Search for the cell housing the specified text and yield its (x, y) center coordinate. 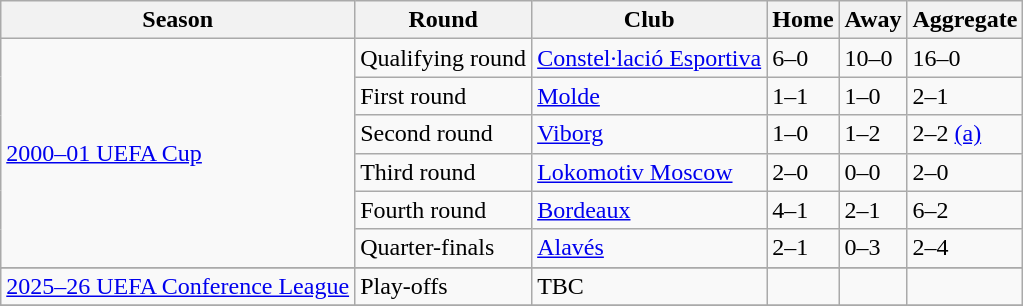
2–2 (a) (965, 134)
Quarter-finals (444, 248)
2000–01 UEFA Cup (178, 153)
Home (803, 20)
Fourth round (444, 210)
16–0 (965, 58)
1–1 (803, 96)
2–4 (965, 248)
Away (873, 20)
Molde (650, 96)
Club (650, 20)
0–3 (873, 248)
Season (178, 20)
Bordeaux (650, 210)
6–2 (965, 210)
TBC (650, 286)
Lokomotiv Moscow (650, 172)
Second round (444, 134)
Aggregate (965, 20)
Constel·lació Esportiva (650, 58)
Qualifying round (444, 58)
10–0 (873, 58)
Round (444, 20)
2025–26 UEFA Conference League (178, 286)
0–0 (873, 172)
Third round (444, 172)
6–0 (803, 58)
4–1 (803, 210)
First round (444, 96)
Play-offs (444, 286)
Viborg (650, 134)
Alavés (650, 248)
1–2 (873, 134)
